Determine the [x, y] coordinate at the center of the cell enclosing the given text.  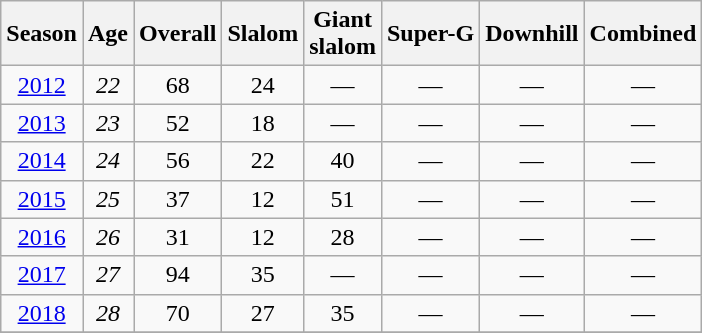
26 [108, 237]
Season [42, 34]
18 [263, 123]
Downhill [532, 34]
2014 [42, 161]
Super-G [430, 34]
56 [178, 161]
51 [343, 199]
70 [178, 313]
2018 [42, 313]
2012 [42, 85]
2017 [42, 275]
31 [178, 237]
23 [108, 123]
52 [178, 123]
2016 [42, 237]
Slalom [263, 34]
2015 [42, 199]
Combined [643, 34]
25 [108, 199]
Giantslalom [343, 34]
94 [178, 275]
37 [178, 199]
Age [108, 34]
2013 [42, 123]
Overall [178, 34]
40 [343, 161]
68 [178, 85]
